Identify which cell holds the provided text, then report its (X, Y) central coordinate. 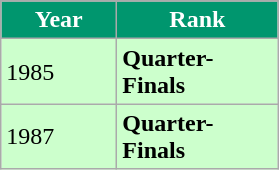
Rank (198, 20)
Year (59, 20)
1987 (59, 136)
1985 (59, 72)
